Return (X, Y) of the center of cell containing provided text 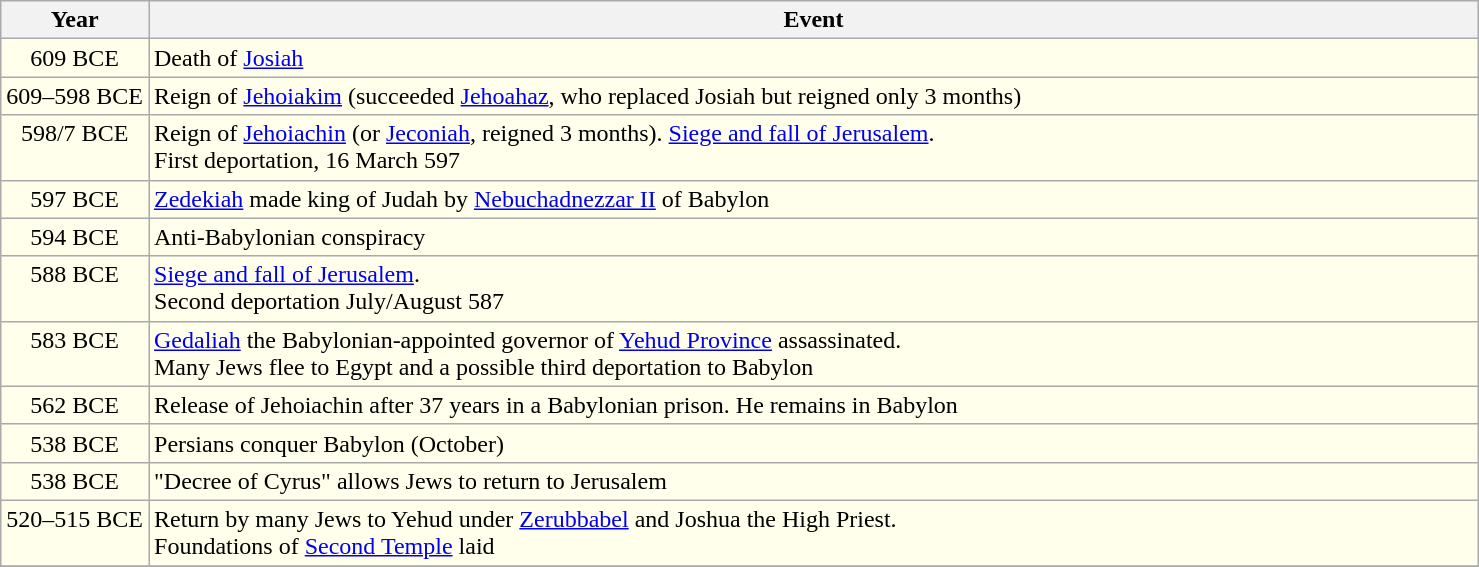
520–515 BCE (75, 532)
583 BCE (75, 354)
Persians conquer Babylon (October) (813, 443)
"Decree of Cyrus" allows Jews to return to Jerusalem (813, 481)
Year (75, 20)
Zedekiah made king of Judah by Nebuchadnezzar II of Babylon (813, 199)
Return by many Jews to Yehud under Zerubbabel and Joshua the High Priest. Foundations of Second Temple laid (813, 532)
588 BCE (75, 288)
Gedaliah the Babylonian-appointed governor of Yehud Province assassinated. Many Jews flee to Egypt and a possible third deportation to Babylon (813, 354)
609–598 BCE (75, 96)
598/7 BCE (75, 148)
Release of Jehoiachin after 37 years in a Babylonian prison. He remains in Babylon (813, 405)
562 BCE (75, 405)
Anti-Babylonian conspiracy (813, 237)
594 BCE (75, 237)
Event (813, 20)
Reign of Jehoiakim (succeeded Jehoahaz, who replaced Josiah but reigned only 3 months) (813, 96)
Siege and fall of Jerusalem. Second deportation July/August 587 (813, 288)
609 BCE (75, 58)
Death of Josiah (813, 58)
597 BCE (75, 199)
Reign of Jehoiachin (or Jeconiah, reigned 3 months). Siege and fall of Jerusalem.First deportation, 16 March 597 (813, 148)
